Search for the cell housing the specified text and yield its (X, Y) center coordinate. 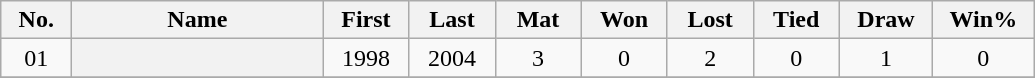
Draw (886, 20)
2 (710, 58)
Tied (796, 20)
First (366, 20)
1998 (366, 58)
01 (36, 58)
Win% (984, 20)
3 (538, 58)
1 (886, 58)
Mat (538, 20)
Name (198, 20)
Won (624, 20)
No. (36, 20)
2004 (452, 58)
Last (452, 20)
Lost (710, 20)
